Identify which cell holds the provided text, then report its [X, Y] central coordinate. 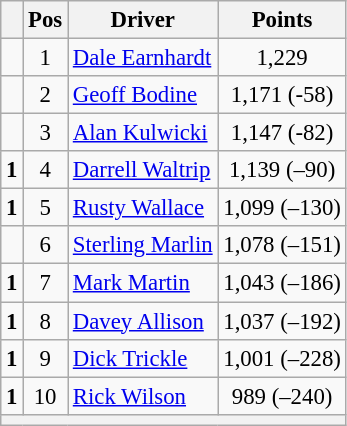
10 [46, 396]
9 [46, 358]
Sterling Marlin [143, 245]
1,229 [282, 58]
Points [282, 20]
8 [46, 321]
Davey Allison [143, 321]
7 [46, 283]
Dale Earnhardt [143, 58]
Driver [143, 20]
1,147 (-82) [282, 133]
Rusty Wallace [143, 208]
Pos [46, 20]
989 (–240) [282, 396]
Alan Kulwicki [143, 133]
Geoff Bodine [143, 95]
4 [46, 170]
1,139 (–90) [282, 170]
2 [46, 95]
1,037 (–192) [282, 321]
Dick Trickle [143, 358]
1,043 (–186) [282, 283]
Mark Martin [143, 283]
6 [46, 245]
Darrell Waltrip [143, 170]
5 [46, 208]
1,099 (–130) [282, 208]
1,078 (–151) [282, 245]
3 [46, 133]
1,171 (-58) [282, 95]
1,001 (–228) [282, 358]
Rick Wilson [143, 396]
